From the cell containing the given text, extract its center point as (x, y) coordinate. 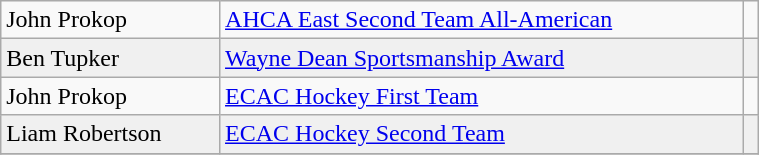
AHCA East Second Team All-American (482, 20)
ECAC Hockey First Team (482, 96)
Liam Robertson (110, 134)
Wayne Dean Sportsmanship Award (482, 58)
Ben Tupker (110, 58)
ECAC Hockey Second Team (482, 134)
